Return the (x, y) coordinate for the center point of the cell that contains the specified text.  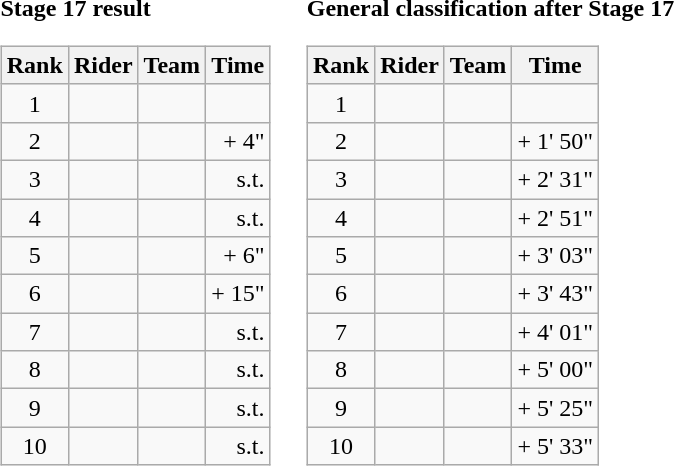
+ 1' 50" (556, 141)
+ 6" (238, 256)
+ 3' 43" (556, 294)
+ 5' 25" (556, 408)
+ 4' 01" (556, 332)
+ 3' 03" (556, 256)
+ 15" (238, 294)
+ 5' 00" (556, 370)
+ 2' 31" (556, 179)
+ 4" (238, 141)
+ 5' 33" (556, 446)
+ 2' 51" (556, 217)
